From the cell containing the given text, extract its center point as [X, Y] coordinate. 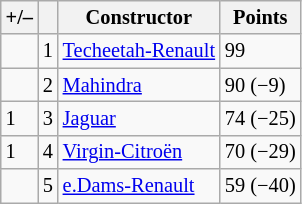
Jaguar [139, 118]
+/– [20, 17]
2 [48, 85]
99 [260, 51]
e.Dams-Renault [139, 186]
Techeetah-Renault [139, 51]
74 (−25) [260, 118]
90 (−9) [260, 85]
Constructor [139, 17]
3 [48, 118]
Virgin-Citroën [139, 152]
Points [260, 17]
4 [48, 152]
Mahindra [139, 85]
70 (−29) [260, 152]
59 (−40) [260, 186]
5 [48, 186]
